Locate the cell with the specified text and output its (X, Y) center coordinate. 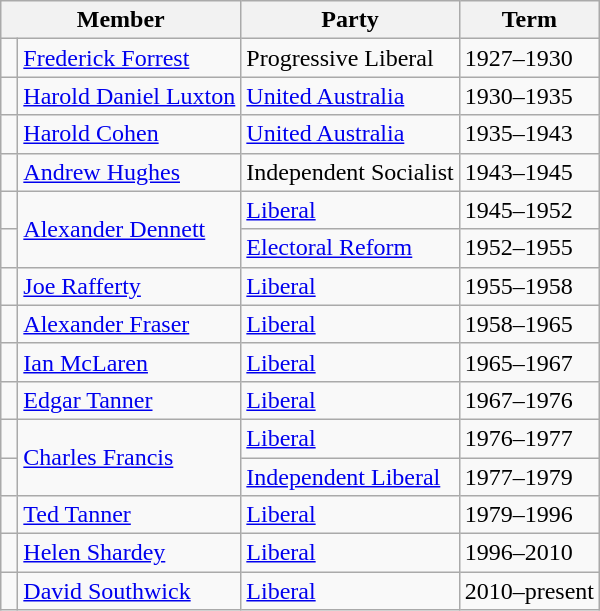
Charles Francis (130, 457)
Helen Shardey (130, 553)
Alexander Dennett (130, 229)
Party (350, 20)
1958–1965 (529, 324)
David Southwick (130, 591)
Term (529, 20)
1979–1996 (529, 515)
Harold Cohen (130, 134)
Alexander Fraser (130, 324)
Andrew Hughes (130, 172)
Harold Daniel Luxton (130, 96)
1930–1935 (529, 96)
1955–1958 (529, 286)
Electoral Reform (350, 248)
1943–1945 (529, 172)
Member (121, 20)
Frederick Forrest (130, 58)
Ted Tanner (130, 515)
1935–1943 (529, 134)
1952–1955 (529, 248)
Ian McLaren (130, 362)
1967–1976 (529, 400)
Independent Liberal (350, 477)
1977–1979 (529, 477)
1927–1930 (529, 58)
Edgar Tanner (130, 400)
2010–present (529, 591)
Independent Socialist (350, 172)
Joe Rafferty (130, 286)
1976–1977 (529, 438)
Progressive Liberal (350, 58)
1965–1967 (529, 362)
1996–2010 (529, 553)
1945–1952 (529, 210)
